Provide the (X, Y) coordinate of the cell's center where the given text is located.  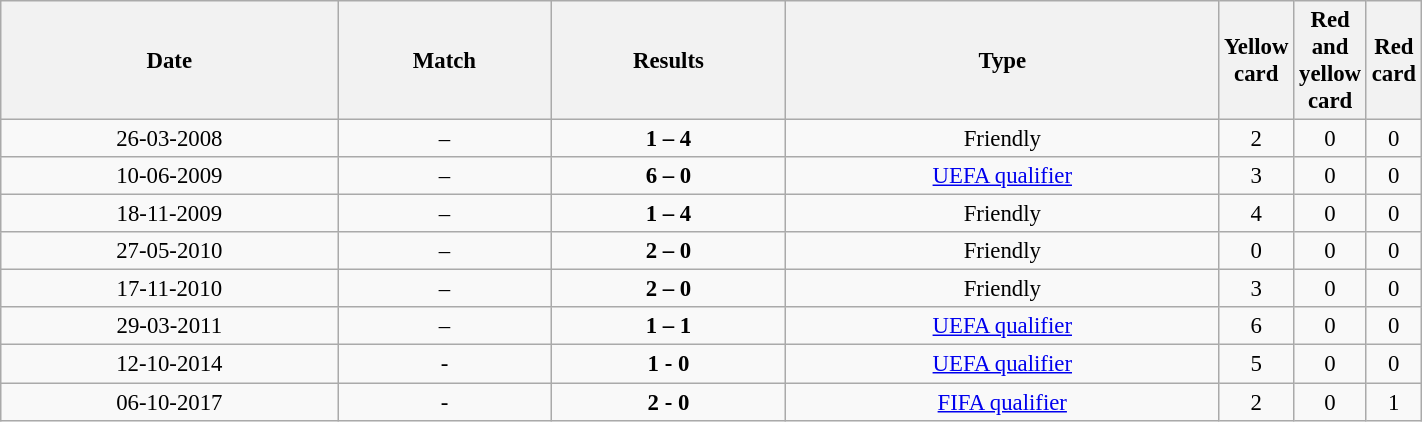
1 – 1 (668, 327)
1 (1394, 402)
Yellow card (1256, 60)
6 – 0 (668, 176)
5 (1256, 364)
FIFA qualifier (1002, 402)
06-10-2017 (170, 402)
17-11-2010 (170, 289)
10-06-2009 (170, 176)
Red card (1394, 60)
Red and yellow card (1330, 60)
Match (444, 60)
6 (1256, 327)
29-03-2011 (170, 327)
2 - 0 (668, 402)
Type (1002, 60)
4 (1256, 214)
Results (668, 60)
26-03-2008 (170, 139)
Date (170, 60)
27-05-2010 (170, 251)
1 - 0 (668, 364)
18-11-2009 (170, 214)
12-10-2014 (170, 364)
